Detect which cell encompasses the target text, then output its [x, y] center coordinate. 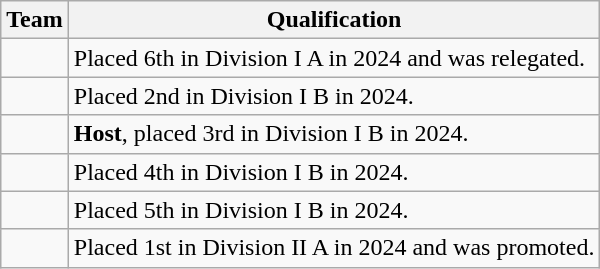
Host, placed 3rd in Division I B in 2024. [334, 134]
Placed 1st in Division II A in 2024 and was promoted. [334, 248]
Qualification [334, 20]
Placed 4th in Division I B in 2024. [334, 172]
Team [35, 20]
Placed 6th in Division I A in 2024 and was relegated. [334, 58]
Placed 2nd in Division I B in 2024. [334, 96]
Placed 5th in Division I B in 2024. [334, 210]
